Determine the (x, y) coordinate at the center of the cell enclosing the given text.  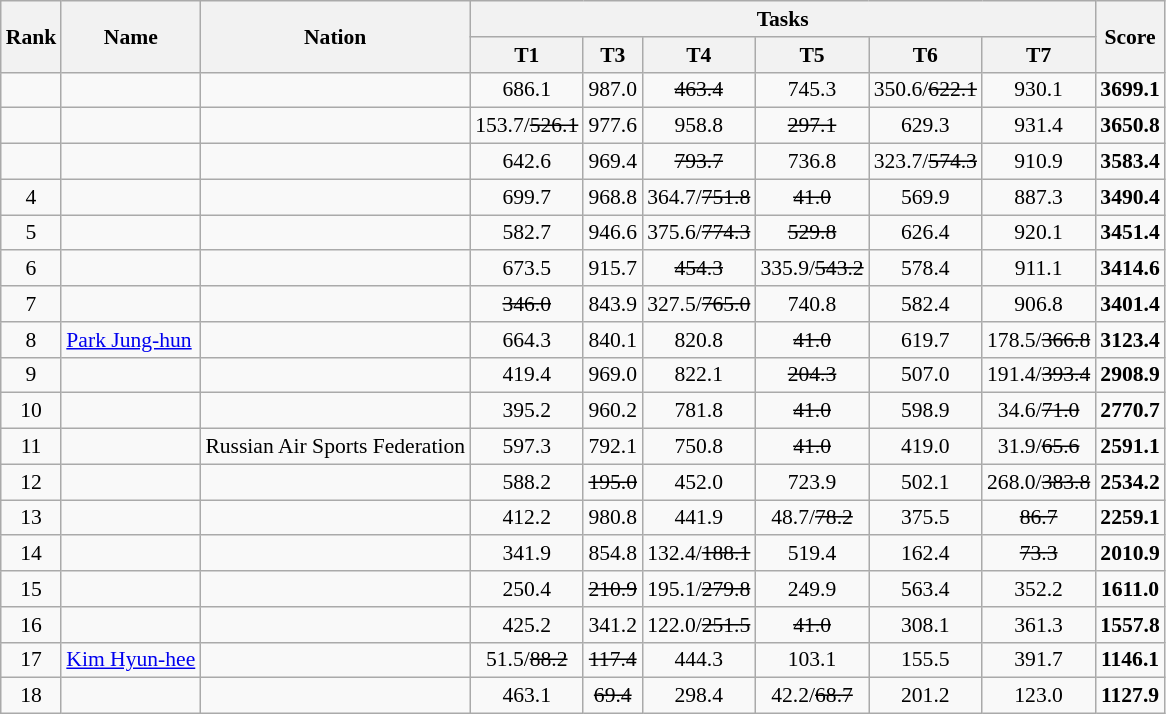
195.0 (612, 482)
298.4 (698, 696)
201.2 (926, 696)
980.8 (612, 518)
740.8 (812, 304)
5 (32, 233)
361.3 (1038, 625)
13 (32, 518)
Kim Hyun-hee (130, 660)
132.4/188.1 (698, 554)
3699.1 (1130, 90)
7 (32, 304)
364.7/751.8 (698, 197)
3583.4 (1130, 162)
31.9/65.6 (1038, 447)
840.1 (612, 340)
1127.9 (1130, 696)
6 (32, 269)
419.0 (926, 447)
Rank (32, 36)
736.8 (812, 162)
969.4 (612, 162)
2770.7 (1130, 411)
341.9 (526, 554)
781.8 (698, 411)
887.3 (1038, 197)
906.8 (1038, 304)
162.4 (926, 554)
2259.1 (1130, 518)
745.3 (812, 90)
18 (32, 696)
17 (32, 660)
3401.4 (1130, 304)
9 (32, 375)
122.0/251.5 (698, 625)
968.8 (612, 197)
153.7/526.1 (526, 126)
642.6 (526, 162)
Name (130, 36)
103.1 (812, 660)
969.0 (612, 375)
8 (32, 340)
931.4 (1038, 126)
686.1 (526, 90)
346.0 (526, 304)
958.8 (698, 126)
582.4 (926, 304)
750.8 (698, 447)
463.4 (698, 90)
452.0 (698, 482)
1557.8 (1130, 625)
626.4 (926, 233)
48.7/78.2 (812, 518)
375.6/774.3 (698, 233)
T5 (812, 55)
820.8 (698, 340)
569.9 (926, 197)
191.4/393.4 (1038, 375)
Russian Air Sports Federation (335, 447)
Score (1130, 36)
619.7 (926, 340)
210.9 (612, 589)
2591.1 (1130, 447)
14 (32, 554)
4 (32, 197)
T3 (612, 55)
977.6 (612, 126)
3123.4 (1130, 340)
629.3 (926, 126)
843.9 (612, 304)
T6 (926, 55)
155.5 (926, 660)
1611.0 (1130, 589)
915.7 (612, 269)
507.0 (926, 375)
34.6/71.0 (1038, 411)
42.2/68.7 (812, 696)
425.2 (526, 625)
946.6 (612, 233)
341.2 (612, 625)
395.2 (526, 411)
578.4 (926, 269)
69.4 (612, 696)
664.3 (526, 340)
327.5/765.0 (698, 304)
987.0 (612, 90)
2010.9 (1130, 554)
2908.9 (1130, 375)
910.9 (1038, 162)
204.3 (812, 375)
391.7 (1038, 660)
297.1 (812, 126)
454.3 (698, 269)
792.1 (612, 447)
250.4 (526, 589)
T7 (1038, 55)
920.1 (1038, 233)
723.9 (812, 482)
444.3 (698, 660)
793.7 (698, 162)
597.3 (526, 447)
249.9 (812, 589)
1146.1 (1130, 660)
16 (32, 625)
960.2 (612, 411)
375.5 (926, 518)
350.6/622.1 (926, 90)
419.4 (526, 375)
3451.4 (1130, 233)
3490.4 (1130, 197)
822.1 (698, 375)
2534.2 (1130, 482)
529.8 (812, 233)
117.4 (612, 660)
123.0 (1038, 696)
T4 (698, 55)
441.9 (698, 518)
502.1 (926, 482)
412.2 (526, 518)
323.7/574.3 (926, 162)
178.5/366.8 (1038, 340)
463.1 (526, 696)
10 (32, 411)
Nation (335, 36)
Park Jung-hun (130, 340)
930.1 (1038, 90)
86.7 (1038, 518)
Tasks (782, 19)
563.4 (926, 589)
598.9 (926, 411)
195.1/279.8 (698, 589)
308.1 (926, 625)
588.2 (526, 482)
519.4 (812, 554)
T1 (526, 55)
582.7 (526, 233)
11 (32, 447)
699.7 (526, 197)
911.1 (1038, 269)
15 (32, 589)
854.8 (612, 554)
268.0/383.8 (1038, 482)
12 (32, 482)
3650.8 (1130, 126)
335.9/543.2 (812, 269)
51.5/88.2 (526, 660)
3414.6 (1130, 269)
352.2 (1038, 589)
73.3 (1038, 554)
673.5 (526, 269)
